From the cell containing the given text, extract its center point as (x, y) coordinate. 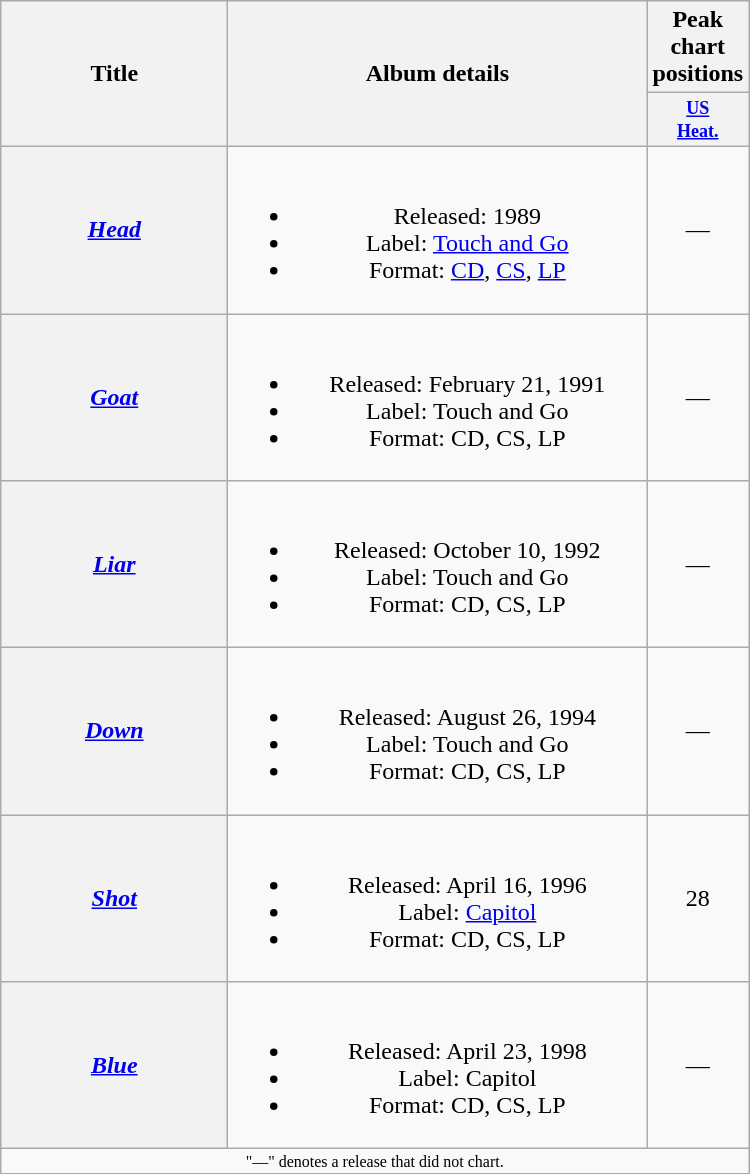
USHeat. (698, 120)
Blue (114, 1066)
Liar (114, 564)
Released: October 10, 1992Label: Touch and GoFormat: CD, CS, LP (438, 564)
"—" denotes a release that did not chart. (375, 1161)
Released: August 26, 1994Label: Touch and GoFormat: CD, CS, LP (438, 732)
Peak chart positions (698, 47)
Released: February 21, 1991Label: Touch and GoFormat: CD, CS, LP (438, 398)
Shot (114, 898)
Album details (438, 74)
28 (698, 898)
Released: 1989Label: Touch and GoFormat: CD, CS, LP (438, 230)
Down (114, 732)
Head (114, 230)
Released: April 23, 1998Label: CapitolFormat: CD, CS, LP (438, 1066)
Title (114, 74)
Goat (114, 398)
Released: April 16, 1996Label: CapitolFormat: CD, CS, LP (438, 898)
